Return the [x, y] coordinate for the center point of the cell that contains the specified text.  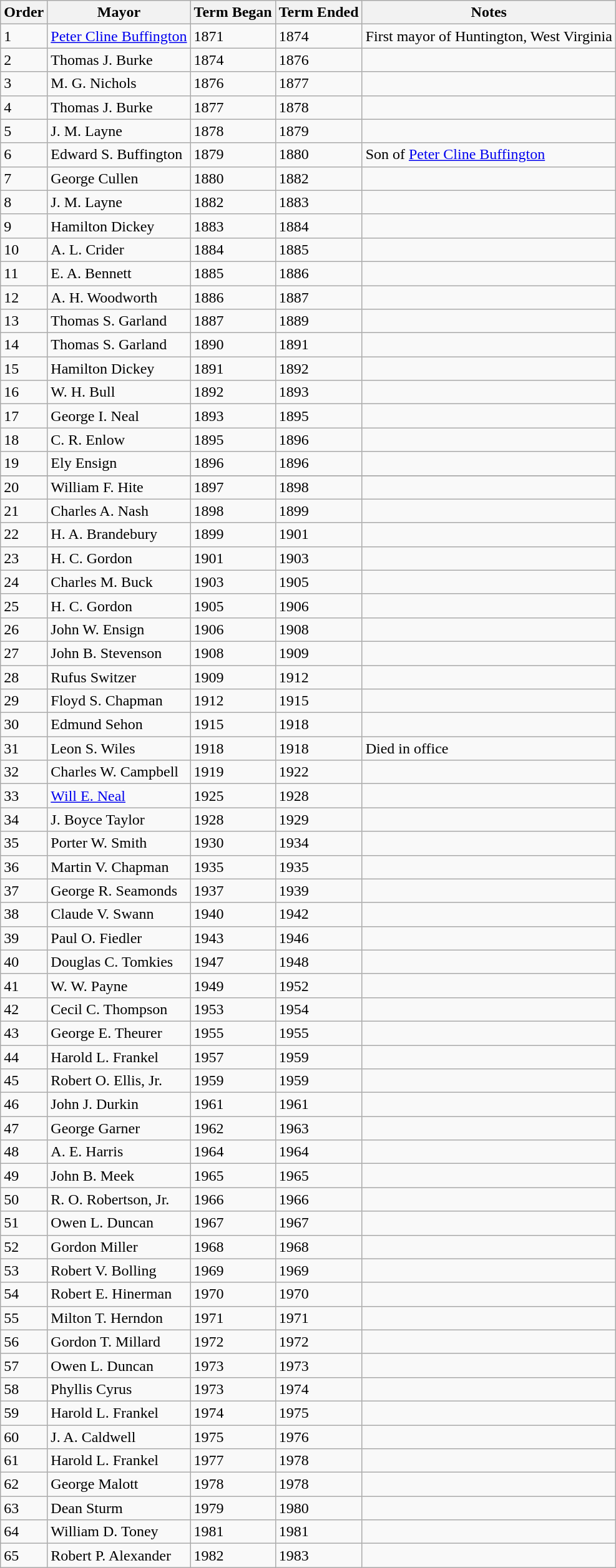
1954 [318, 1009]
1952 [318, 985]
John B. Stevenson [119, 653]
63 [24, 1508]
61 [24, 1461]
52 [24, 1247]
1979 [233, 1508]
55 [24, 1318]
1889 [318, 321]
1 [24, 36]
64 [24, 1532]
1947 [233, 962]
22 [24, 535]
1897 [233, 487]
Peter Cline Buffington [119, 36]
R. O. Robertson, Jr. [119, 1199]
George I. Neal [119, 416]
19 [24, 463]
54 [24, 1294]
George E. Theurer [119, 1033]
Phyllis Cyrus [119, 1389]
E. A. Bennett [119, 273]
William D. Toney [119, 1532]
Robert E. Hinerman [119, 1294]
Ely Ensign [119, 463]
36 [24, 867]
1942 [318, 914]
59 [24, 1413]
Term Ended [318, 12]
23 [24, 558]
16 [24, 392]
1919 [233, 772]
Rufus Switzer [119, 677]
21 [24, 511]
1963 [318, 1128]
John B. Meek [119, 1176]
45 [24, 1081]
12 [24, 298]
1980 [318, 1508]
1937 [233, 891]
1929 [318, 820]
33 [24, 796]
Notes [489, 12]
1943 [233, 938]
14 [24, 345]
John W. Ensign [119, 629]
26 [24, 629]
32 [24, 772]
Edmund Sehon [119, 725]
2 [24, 60]
53 [24, 1270]
38 [24, 914]
Porter W. Smith [119, 843]
A. L. Crider [119, 249]
Cecil C. Thompson [119, 1009]
27 [24, 653]
C. R. Enlow [119, 440]
65 [24, 1556]
W. H. Bull [119, 392]
1953 [233, 1009]
13 [24, 321]
30 [24, 725]
20 [24, 487]
39 [24, 938]
44 [24, 1057]
4 [24, 107]
17 [24, 416]
5 [24, 131]
48 [24, 1152]
Mayor [119, 12]
Floyd S. Chapman [119, 701]
3 [24, 84]
Term Began [233, 12]
50 [24, 1199]
51 [24, 1223]
1925 [233, 796]
60 [24, 1436]
1983 [318, 1556]
Charles A. Nash [119, 511]
41 [24, 985]
J. Boyce Taylor [119, 820]
Robert V. Bolling [119, 1270]
Douglas C. Tomkies [119, 962]
1930 [233, 843]
Gordon Miller [119, 1247]
42 [24, 1009]
29 [24, 701]
1946 [318, 938]
George Malott [119, 1484]
62 [24, 1484]
J. A. Caldwell [119, 1436]
31 [24, 748]
58 [24, 1389]
1957 [233, 1057]
1922 [318, 772]
Charles M. Buck [119, 582]
George Cullen [119, 178]
George Garner [119, 1128]
1939 [318, 891]
40 [24, 962]
Son of Peter Cline Buffington [489, 155]
Robert P. Alexander [119, 1556]
28 [24, 677]
37 [24, 891]
43 [24, 1033]
Edward S. Buffington [119, 155]
Died in office [489, 748]
1962 [233, 1128]
W. W. Payne [119, 985]
24 [24, 582]
1977 [233, 1461]
1948 [318, 962]
9 [24, 226]
M. G. Nichols [119, 84]
1940 [233, 914]
56 [24, 1342]
A. H. Woodworth [119, 298]
Milton T. Herndon [119, 1318]
1976 [318, 1436]
1982 [233, 1556]
7 [24, 178]
First mayor of Huntington, West Virginia [489, 36]
11 [24, 273]
49 [24, 1176]
Claude V. Swann [119, 914]
A. E. Harris [119, 1152]
35 [24, 843]
Gordon T. Millard [119, 1342]
6 [24, 155]
25 [24, 606]
34 [24, 820]
1934 [318, 843]
Order [24, 12]
Will E. Neal [119, 796]
George R. Seamonds [119, 891]
Leon S. Wiles [119, 748]
1949 [233, 985]
8 [24, 202]
57 [24, 1365]
1890 [233, 345]
Dean Sturm [119, 1508]
William F. Hite [119, 487]
1871 [233, 36]
46 [24, 1105]
10 [24, 249]
47 [24, 1128]
Paul O. Fiedler [119, 938]
H. A. Brandebury [119, 535]
Charles W. Campbell [119, 772]
15 [24, 369]
Martin V. Chapman [119, 867]
John J. Durkin [119, 1105]
Robert O. Ellis, Jr. [119, 1081]
18 [24, 440]
